Identify which cell holds the provided text, then report its [x, y] central coordinate. 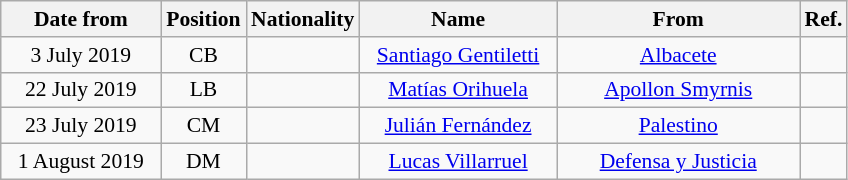
3 July 2019 [81, 55]
Albacete [678, 55]
Apollon Smyrnis [678, 90]
Matías Orihuela [458, 90]
Ref. [824, 19]
23 July 2019 [81, 126]
CB [204, 55]
Name [458, 19]
1 August 2019 [81, 162]
Defensa y Justicia [678, 162]
DM [204, 162]
From [678, 19]
22 July 2019 [81, 90]
Nationality [302, 19]
Santiago Gentiletti [458, 55]
Date from [81, 19]
LB [204, 90]
Julián Fernández [458, 126]
CM [204, 126]
Lucas Villarruel [458, 162]
Position [204, 19]
Palestino [678, 126]
